Pinpoint the cell where the given text exists, returning its (X, Y) midpoint coordinate. 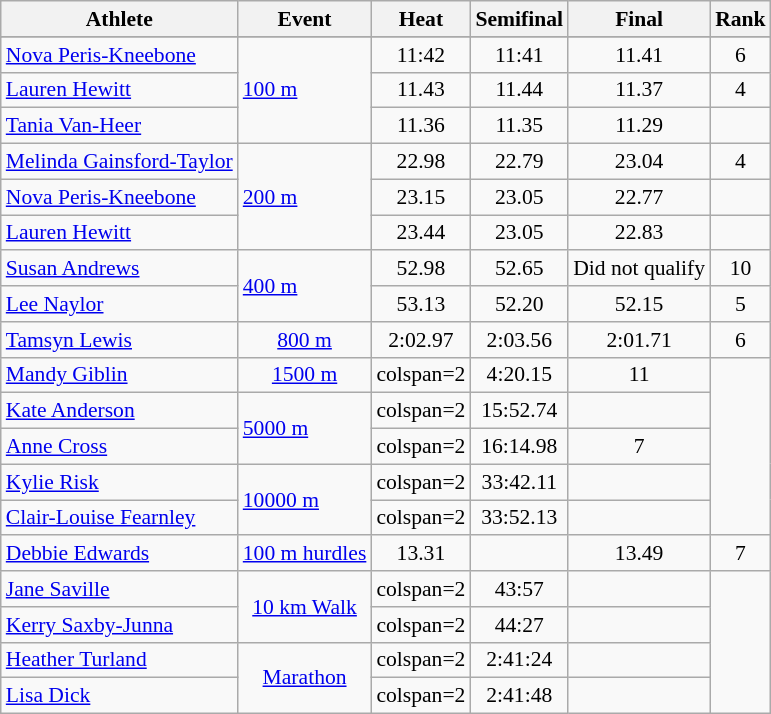
Mandy Giblin (120, 375)
5 (740, 304)
11.37 (639, 90)
33:42.11 (519, 482)
23.44 (420, 233)
11.36 (420, 126)
Did not qualify (639, 269)
43:57 (519, 589)
Event (305, 19)
Heather Turland (120, 660)
22.98 (420, 162)
Melinda Gainsford-Taylor (120, 162)
16:14.98 (519, 447)
11.29 (639, 126)
Lee Naylor (120, 304)
Marathon (305, 678)
Debbie Edwards (120, 554)
Lisa Dick (120, 696)
4:20.15 (519, 375)
Anne Cross (120, 447)
11.44 (519, 90)
Rank (740, 19)
Tamsyn Lewis (120, 340)
52.98 (420, 269)
13.31 (420, 554)
200 m (305, 198)
Clair-Louise Fearnley (120, 518)
Kerry Saxby-Junna (120, 625)
10000 m (305, 500)
11.43 (420, 90)
15:52.74 (519, 411)
Semifinal (519, 19)
52.20 (519, 304)
23.15 (420, 197)
44:27 (519, 625)
10 km Walk (305, 606)
5000 m (305, 428)
Heat (420, 19)
11 (639, 375)
10 (740, 269)
11.35 (519, 126)
1500 m (305, 375)
52.65 (519, 269)
2:03.56 (519, 340)
33:52.13 (519, 518)
52.15 (639, 304)
2:01.71 (639, 340)
Jane Saville (120, 589)
11:42 (420, 55)
23.04 (639, 162)
800 m (305, 340)
22.77 (639, 197)
Athlete (120, 19)
Susan Andrews (120, 269)
Final (639, 19)
Kylie Risk (120, 482)
53.13 (420, 304)
13.49 (639, 554)
Tania Van-Heer (120, 126)
400 m (305, 286)
100 m (305, 90)
22.79 (519, 162)
22.83 (639, 233)
100 m hurdles (305, 554)
2:02.97 (420, 340)
2:41:48 (519, 696)
11.41 (639, 55)
Kate Anderson (120, 411)
11:41 (519, 55)
2:41:24 (519, 660)
